Identify which cell holds the provided text, then report its [x, y] central coordinate. 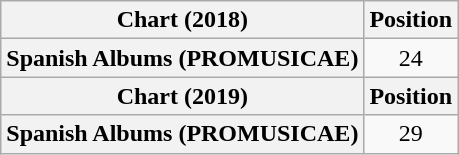
29 [411, 134]
Chart (2019) [182, 96]
Chart (2018) [182, 20]
24 [411, 58]
